Determine the (x, y) coordinate at the center of the cell enclosing the given text.  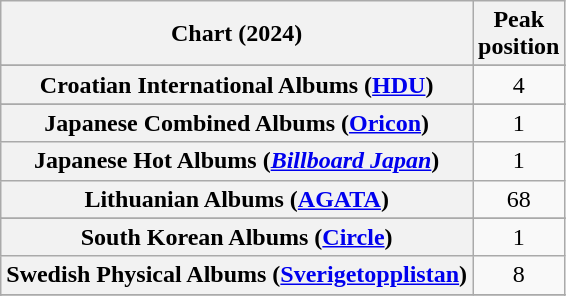
Japanese Hot Albums (Billboard Japan) (237, 161)
Swedish Physical Albums (Sverigetopplistan) (237, 275)
8 (519, 275)
Lithuanian Albums (AGATA) (237, 199)
68 (519, 199)
Chart (2024) (237, 34)
Croatian International Albums (HDU) (237, 85)
4 (519, 85)
South Korean Albums (Circle) (237, 237)
Japanese Combined Albums (Oricon) (237, 123)
Peakposition (519, 34)
